Output the [x, y] coordinate of the center of the cell containing the given text.  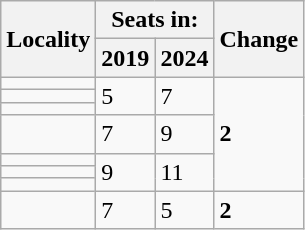
Change [259, 39]
2019 [126, 58]
2024 [184, 58]
Locality [48, 39]
Seats in: [155, 20]
11 [184, 172]
